Return the (x, y) coordinate for the center point of the cell that contains the specified text.  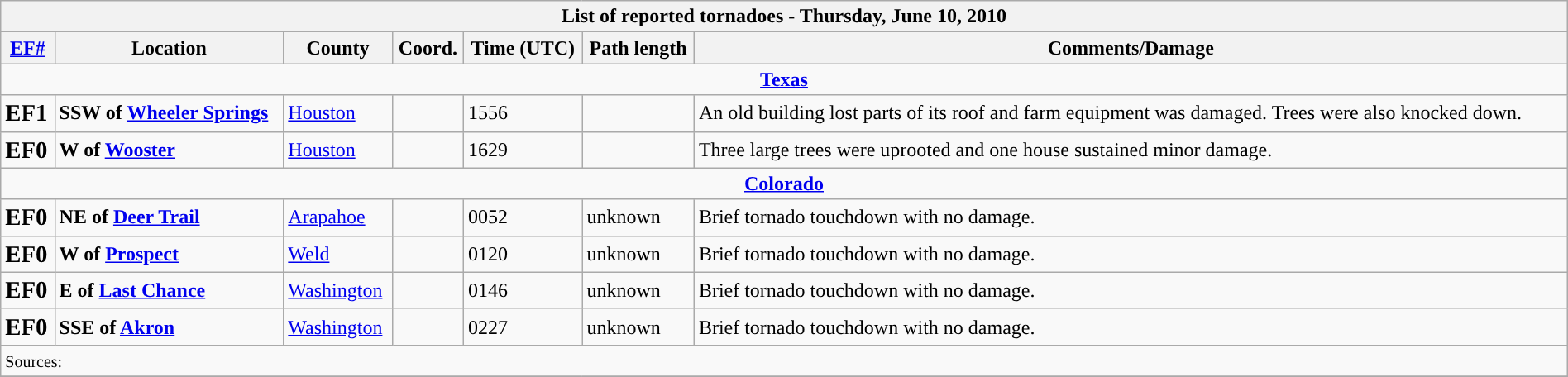
0052 (523, 217)
List of reported tornadoes - Thursday, June 10, 2010 (784, 17)
SSE of Akron (169, 327)
Comments/Damage (1131, 48)
0146 (523, 290)
Colorado (784, 184)
E of Last Chance (169, 290)
Texas (784, 79)
Path length (638, 48)
0227 (523, 327)
Three large trees were uprooted and one house sustained minor damage. (1131, 150)
1556 (523, 113)
Sources: (784, 360)
County (337, 48)
0120 (523, 254)
EF1 (28, 113)
Weld (337, 254)
SSW of Wheeler Springs (169, 113)
Arapahoe (337, 217)
Coord. (428, 48)
Time (UTC) (523, 48)
1629 (523, 150)
W of Prospect (169, 254)
NE of Deer Trail (169, 217)
An old building lost parts of its roof and farm equipment was damaged. Trees were also knocked down. (1131, 113)
EF# (28, 48)
Location (169, 48)
W of Wooster (169, 150)
